Scan for the cell matching the given text and deliver its (x, y) coordinate at center. 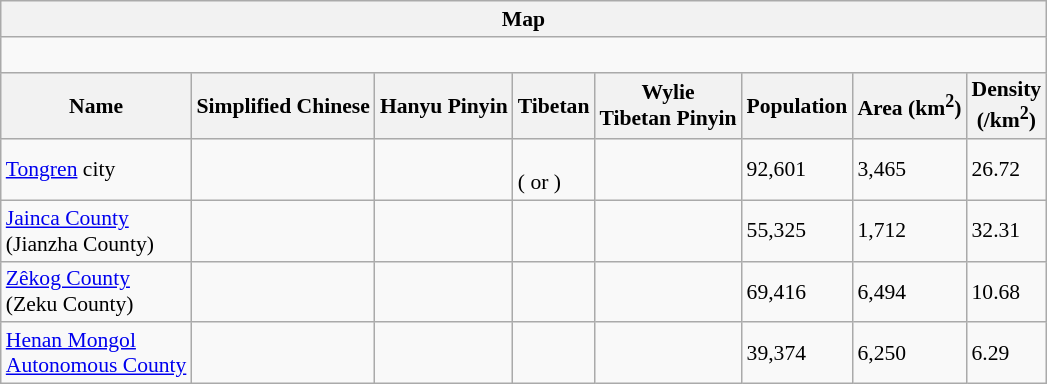
32.31 (1006, 230)
39,374 (798, 354)
6.29 (1006, 354)
Zêkog County(Zeku County) (96, 292)
55,325 (798, 230)
Hanyu Pinyin (444, 106)
3,465 (909, 170)
6,494 (909, 292)
Population (798, 106)
6,250 (909, 354)
1,712 (909, 230)
( or ) (554, 170)
Simplified Chinese (282, 106)
Jainca County(Jianzha County) (96, 230)
10.68 (1006, 292)
26.72 (1006, 170)
Henan MongolAutonomous County (96, 354)
92,601 (798, 170)
Area (km2) (909, 106)
Tongren city (96, 170)
Density(/km2) (1006, 106)
Tibetan (554, 106)
WylieTibetan Pinyin (668, 106)
69,416 (798, 292)
Name (96, 106)
Map (524, 19)
